Provide the (X, Y) coordinate of the cell's center where the given text is located.  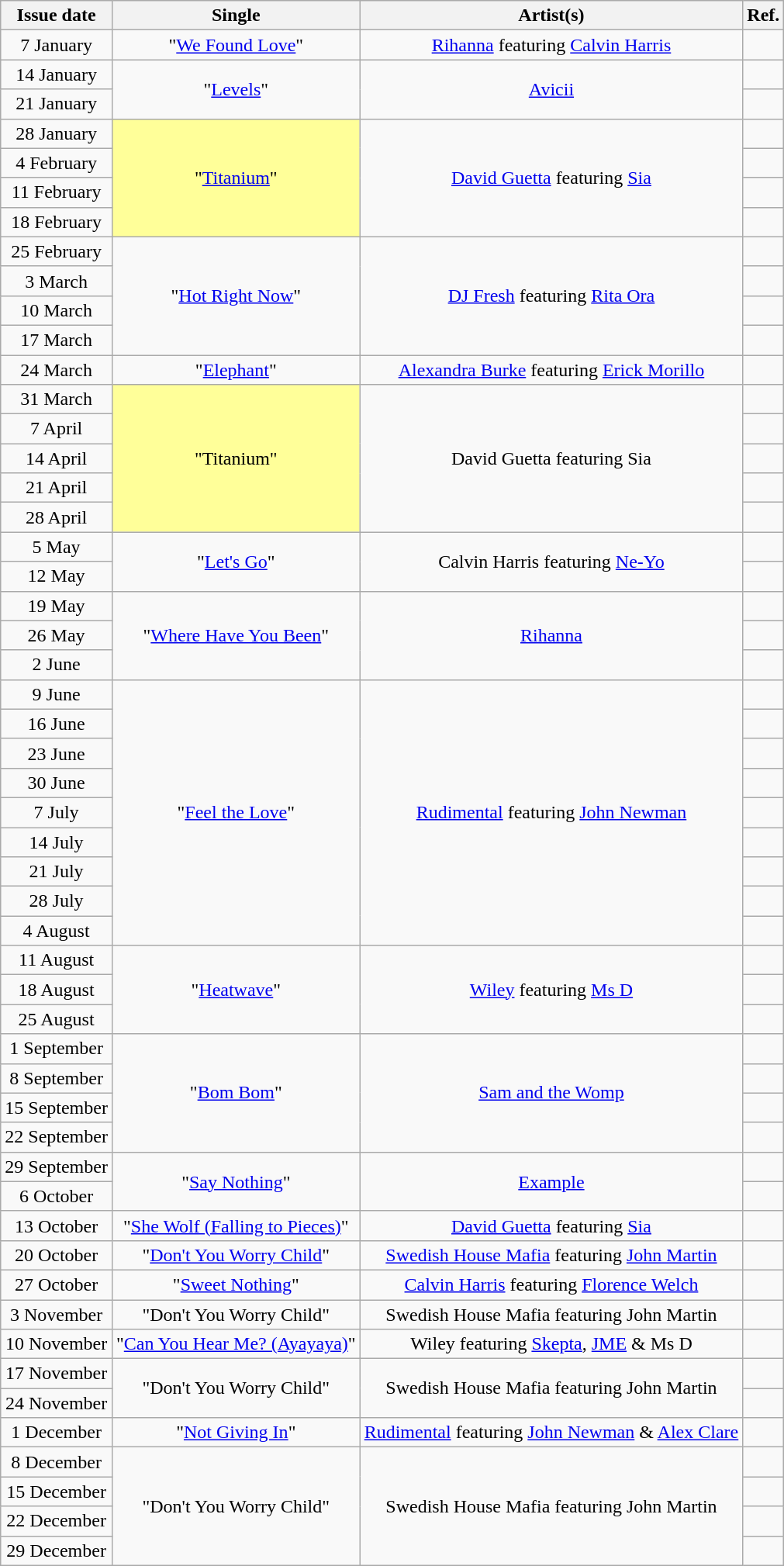
"Can You Hear Me? (Ayayaya)" (236, 1344)
4 February (57, 163)
"Say Nothing" (236, 1181)
Avicii (551, 89)
Wiley featuring Ms D (551, 990)
"Levels" (236, 89)
13 October (57, 1225)
15 December (57, 1492)
10 March (57, 310)
5 May (57, 547)
Rudimental featuring John Newman (551, 813)
Rihanna (551, 635)
2 June (57, 665)
15 September (57, 1108)
22 September (57, 1137)
3 November (57, 1315)
"We Found Love" (236, 45)
"Heatwave" (236, 990)
21 July (57, 872)
23 June (57, 753)
11 February (57, 192)
21 January (57, 104)
"Bom Bom" (236, 1093)
24 November (57, 1403)
Rihanna featuring Calvin Harris (551, 45)
14 April (57, 458)
8 December (57, 1462)
24 March (57, 370)
30 June (57, 783)
3 March (57, 281)
9 June (57, 694)
29 December (57, 1550)
14 July (57, 842)
DJ Fresh featuring Rita Ora (551, 296)
"Let's Go" (236, 562)
7 January (57, 45)
"Feel the Love" (236, 813)
27 October (57, 1284)
16 June (57, 724)
Rudimental featuring John Newman & Alex Clare (551, 1433)
11 August (57, 960)
8 September (57, 1078)
"Where Have You Been" (236, 635)
Calvin Harris featuring Florence Welch (551, 1284)
28 April (57, 517)
"Sweet Nothing" (236, 1284)
"She Wolf (Falling to Pieces)" (236, 1225)
Calvin Harris featuring Ne-Yo (551, 562)
Artist(s) (551, 16)
Wiley featuring Skepta, JME & Ms D (551, 1344)
"Not Giving In" (236, 1433)
17 March (57, 340)
31 March (57, 399)
19 May (57, 606)
14 January (57, 74)
1 December (57, 1433)
26 May (57, 635)
6 October (57, 1196)
7 July (57, 812)
29 September (57, 1167)
4 August (57, 931)
Single (236, 16)
Alexandra Burke featuring Erick Morillo (551, 370)
20 October (57, 1255)
"Elephant" (236, 370)
18 August (57, 990)
28 July (57, 901)
21 April (57, 488)
18 February (57, 222)
Issue date (57, 16)
7 April (57, 429)
25 February (57, 251)
"Hot Right Now" (236, 296)
12 May (57, 576)
Example (551, 1181)
Ref. (763, 16)
22 December (57, 1521)
28 January (57, 133)
1 September (57, 1049)
10 November (57, 1344)
Sam and the Womp (551, 1093)
25 August (57, 1019)
17 November (57, 1374)
